From the cell containing the given text, extract its center point as (x, y) coordinate. 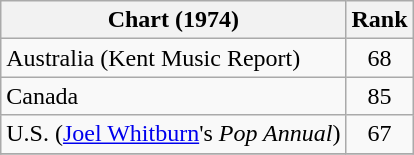
85 (380, 96)
Rank (380, 20)
Australia (Kent Music Report) (174, 58)
Chart (1974) (174, 20)
U.S. (Joel Whitburn's Pop Annual) (174, 134)
68 (380, 58)
67 (380, 134)
Canada (174, 96)
